Find where the given text appears and provide that cell's center as (X, Y) coordinate. 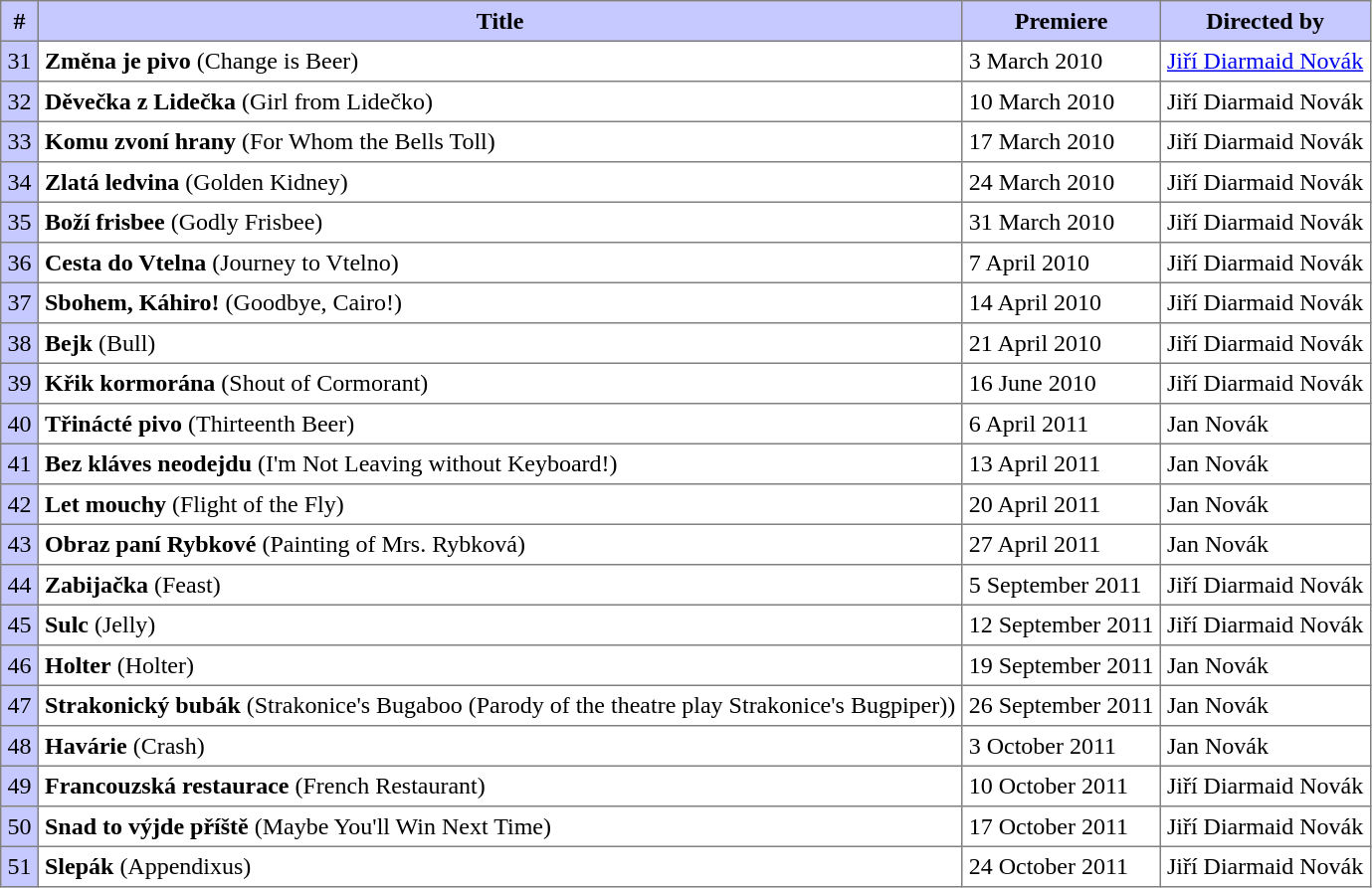
27 April 2011 (1061, 544)
Bejk (Bull) (499, 343)
Boží frisbee (Godly Frisbee) (499, 222)
Sulc (Jelly) (499, 624)
24 October 2011 (1061, 866)
13 April 2011 (1061, 463)
46 (20, 665)
21 April 2010 (1061, 343)
17 October 2011 (1061, 826)
39 (20, 383)
5 September 2011 (1061, 585)
41 (20, 463)
10 March 2010 (1061, 101)
24 March 2010 (1061, 182)
38 (20, 343)
# (20, 21)
6 April 2011 (1061, 424)
Sbohem, Káhiro! (Goodbye, Cairo!) (499, 302)
19 September 2011 (1061, 665)
Křik kormorána (Shout of Cormorant) (499, 383)
7 April 2010 (1061, 263)
Directed by (1266, 21)
40 (20, 424)
35 (20, 222)
Holter (Holter) (499, 665)
10 October 2011 (1061, 786)
37 (20, 302)
Francouzská restaurace (French Restaurant) (499, 786)
Zabijačka (Feast) (499, 585)
47 (20, 705)
Komu zvoní hrany (For Whom the Bells Toll) (499, 141)
48 (20, 746)
Změna je pivo (Change is Beer) (499, 61)
3 October 2011 (1061, 746)
3 March 2010 (1061, 61)
49 (20, 786)
34 (20, 182)
42 (20, 504)
Let mouchy (Flight of the Fly) (499, 504)
Slepák (Appendixus) (499, 866)
14 April 2010 (1061, 302)
44 (20, 585)
Snad to výjde příště (Maybe You'll Win Next Time) (499, 826)
Bez kláves neodejdu (I'm Not Leaving without Keyboard!) (499, 463)
26 September 2011 (1061, 705)
33 (20, 141)
Title (499, 21)
Cesta do Vtelna (Journey to Vtelno) (499, 263)
45 (20, 624)
43 (20, 544)
Strakonický bubák (Strakonice's Bugaboo (Parody of the theatre play Strakonice's Bugpiper)) (499, 705)
Děvečka z Lidečka (Girl from Lidečko) (499, 101)
16 June 2010 (1061, 383)
Premiere (1061, 21)
Obraz paní Rybkové (Painting of Mrs. Rybková) (499, 544)
Havárie (Crash) (499, 746)
12 September 2011 (1061, 624)
31 (20, 61)
20 April 2011 (1061, 504)
Třinácté pivo (Thirteenth Beer) (499, 424)
Zlatá ledvina (Golden Kidney) (499, 182)
32 (20, 101)
31 March 2010 (1061, 222)
50 (20, 826)
17 March 2010 (1061, 141)
51 (20, 866)
36 (20, 263)
